From the cell containing the given text, extract its center point as (X, Y) coordinate. 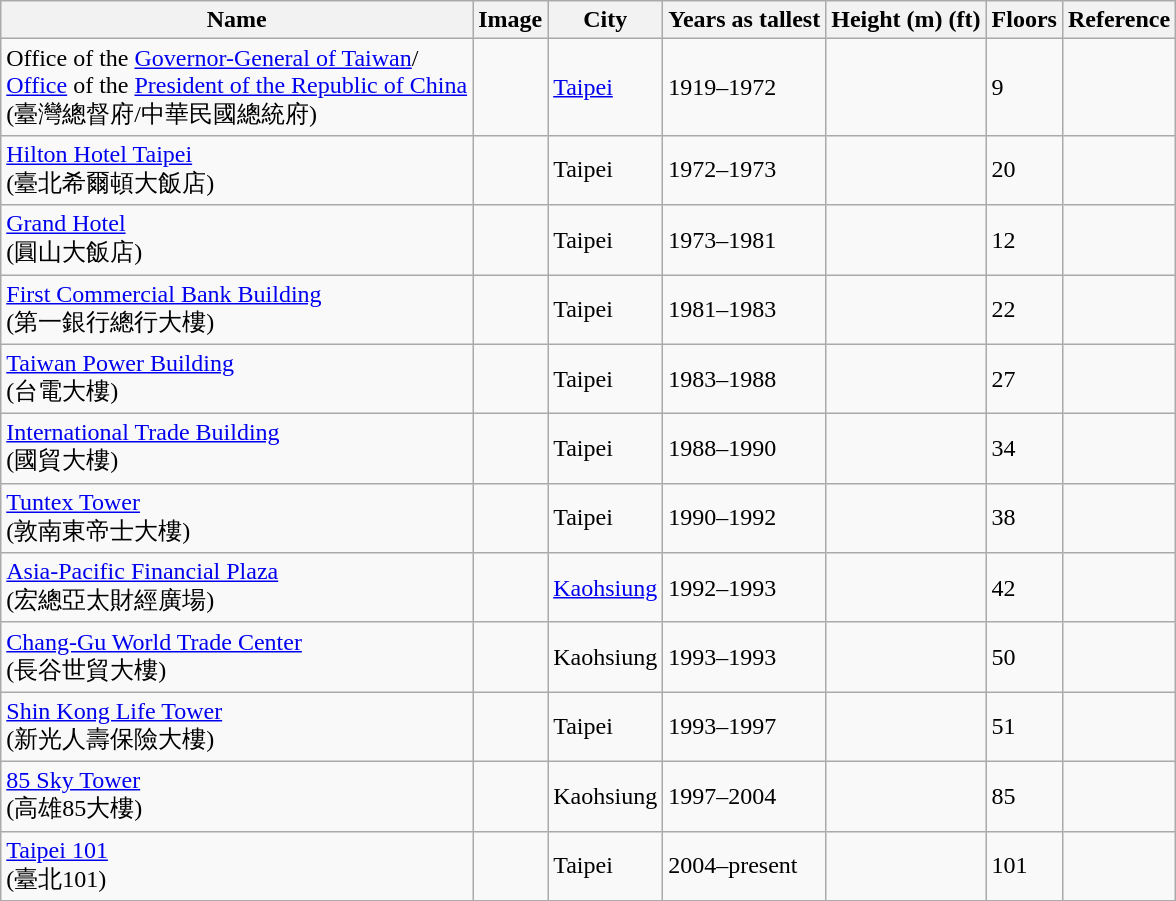
Height (m) (ft) (906, 20)
20 (1024, 170)
51 (1024, 727)
85 Sky Tower (高雄85大樓) (237, 796)
Shin Kong Life Tower (新光人壽保險大樓) (237, 727)
First Commercial Bank Building (第一銀行總行大樓) (237, 309)
101 (1024, 866)
22 (1024, 309)
Name (237, 20)
1988–1990 (744, 449)
1993–1997 (744, 727)
85 (1024, 796)
Hilton Hotel Taipei (臺北希爾頓大飯店) (237, 170)
Tuntex Tower (敦南東帝士大樓) (237, 518)
38 (1024, 518)
1973–1981 (744, 240)
2004–present (744, 866)
34 (1024, 449)
Floors (1024, 20)
27 (1024, 379)
City (606, 20)
42 (1024, 588)
50 (1024, 657)
1981–1983 (744, 309)
9 (1024, 88)
1992–1993 (744, 588)
1972–1973 (744, 170)
1990–1992 (744, 518)
1993–1993 (744, 657)
Image (510, 20)
1997–2004 (744, 796)
Chang-Gu World Trade Center (長谷世貿大樓) (237, 657)
Taiwan Power Building (台電大樓) (237, 379)
Asia-Pacific Financial Plaza (宏總亞太財經廣場) (237, 588)
Taipei 101 (臺北101) (237, 866)
International Trade Building (國貿大樓) (237, 449)
1919–1972 (744, 88)
Grand Hotel (圓山大飯店) (237, 240)
Years as tallest (744, 20)
1983–1988 (744, 379)
Office of the Governor-General of Taiwan/ Office of the President of the Republic of China (臺灣總督府/中華民國總統府) (237, 88)
12 (1024, 240)
Reference (1118, 20)
